Locate the cell with the specified text and output its (x, y) center coordinate. 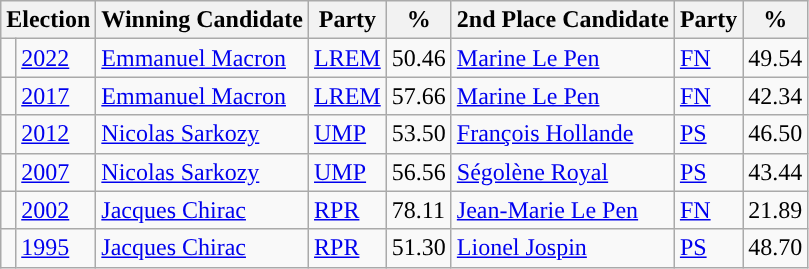
2022 (56, 58)
Election (48, 20)
51.30 (418, 248)
48.70 (776, 248)
78.11 (418, 210)
François Hollande (562, 134)
Lionel Jospin (562, 248)
21.89 (776, 210)
Ségolène Royal (562, 172)
42.34 (776, 96)
Jean-Marie Le Pen (562, 210)
2002 (56, 210)
49.54 (776, 58)
57.66 (418, 96)
46.50 (776, 134)
53.50 (418, 134)
1995 (56, 248)
2007 (56, 172)
Winning Candidate (202, 20)
56.56 (418, 172)
2017 (56, 96)
43.44 (776, 172)
2nd Place Candidate (562, 20)
2012 (56, 134)
50.46 (418, 58)
